Return (x, y) of the center of cell containing provided text 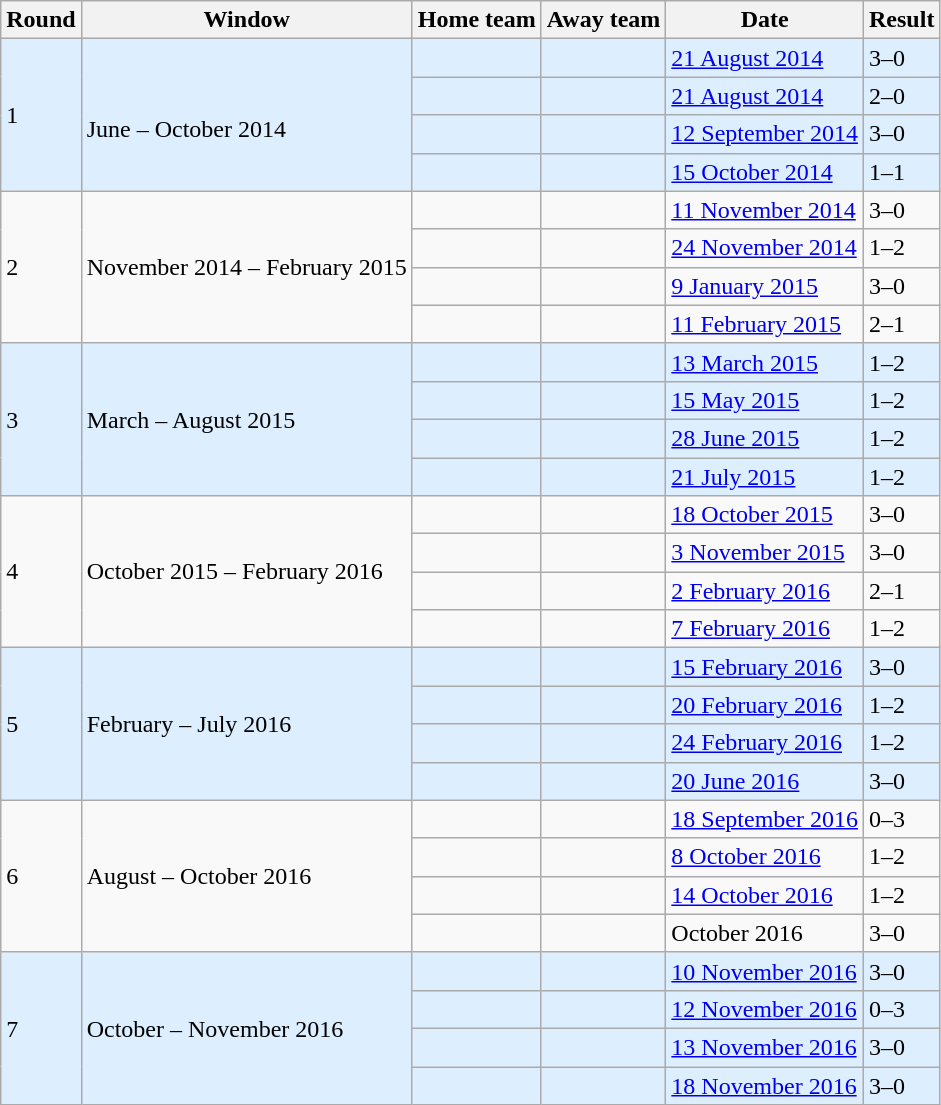
Round (41, 20)
13 March 2015 (765, 362)
1 (41, 115)
1–1 (902, 172)
3 (41, 419)
20 June 2016 (765, 781)
13 November 2016 (765, 1047)
7 (41, 1028)
October 2015 – February 2016 (246, 572)
24 November 2014 (765, 248)
14 October 2016 (765, 895)
18 October 2015 (765, 515)
August – October 2016 (246, 876)
24 February 2016 (765, 743)
4 (41, 572)
20 February 2016 (765, 705)
18 September 2016 (765, 819)
February – July 2016 (246, 724)
18 November 2016 (765, 1085)
11 February 2015 (765, 324)
9 January 2015 (765, 286)
March – August 2015 (246, 419)
28 June 2015 (765, 438)
5 (41, 724)
2–0 (902, 96)
7 February 2016 (765, 629)
6 (41, 876)
15 May 2015 (765, 400)
21 July 2015 (765, 477)
12 September 2014 (765, 134)
November 2014 – February 2015 (246, 267)
8 October 2016 (765, 857)
October – November 2016 (246, 1028)
Away team (604, 20)
12 November 2016 (765, 1009)
October 2016 (765, 933)
Window (246, 20)
11 November 2014 (765, 210)
10 November 2016 (765, 971)
Date (765, 20)
Result (902, 20)
2 (41, 267)
Home team (476, 20)
15 February 2016 (765, 667)
June – October 2014 (246, 115)
2 February 2016 (765, 591)
15 October 2014 (765, 172)
3 November 2015 (765, 553)
